Determine the [X, Y] coordinate at the center of the cell enclosing the given text.  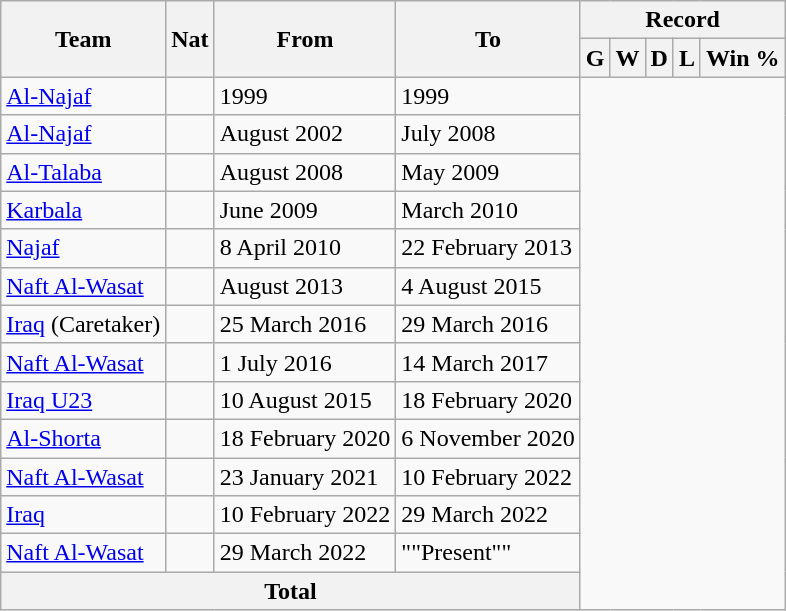
Karbala [84, 210]
L [686, 58]
1 July 2016 [305, 362]
""Present"" [488, 553]
May 2009 [488, 172]
From [305, 39]
Najaf [84, 248]
Win % [742, 58]
Al-Shorta [84, 438]
8 April 2010 [305, 248]
To [488, 39]
August 2002 [305, 134]
4 August 2015 [488, 286]
Iraq [84, 515]
Total [290, 591]
G [595, 58]
June 2009 [305, 210]
Al-Talaba [84, 172]
10 August 2015 [305, 400]
14 March 2017 [488, 362]
Record [682, 20]
Nat [190, 39]
Iraq (Caretaker) [84, 324]
6 November 2020 [488, 438]
August 2013 [305, 286]
Team [84, 39]
W [628, 58]
22 February 2013 [488, 248]
29 March 2016 [488, 324]
23 January 2021 [305, 477]
August 2008 [305, 172]
D [659, 58]
March 2010 [488, 210]
July 2008 [488, 134]
Iraq U23 [84, 400]
25 March 2016 [305, 324]
